Find where the given text appears and provide that cell's center as (X, Y) coordinate. 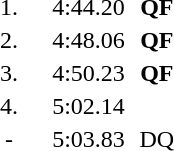
4:48.06 (88, 40)
4:50.23 (88, 73)
5:02.14 (88, 106)
